Provide the (x, y) coordinate of the cell's center where the given text is located.  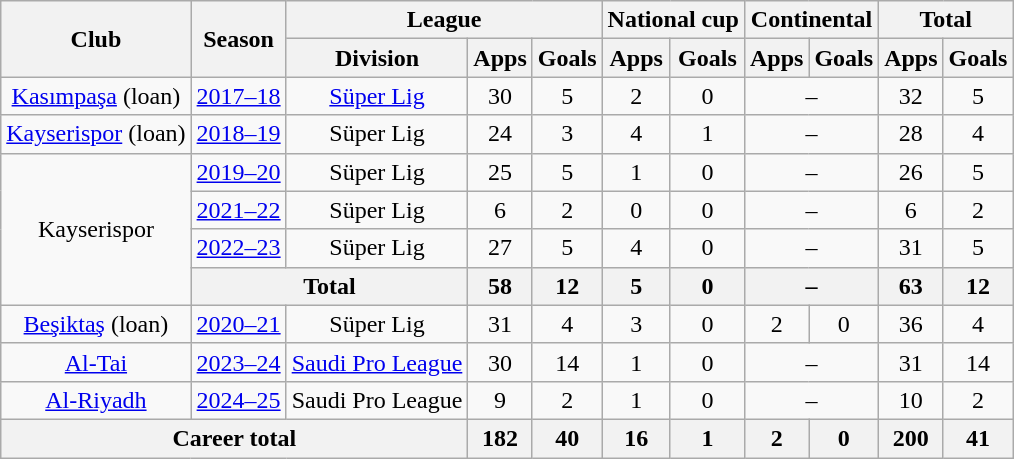
40 (567, 438)
Al-Tai (96, 362)
2019–20 (238, 172)
28 (911, 134)
National cup (673, 20)
Career total (234, 438)
27 (500, 248)
Kayserispor (loan) (96, 134)
41 (978, 438)
2024–25 (238, 400)
Kasımpaşa (loan) (96, 96)
26 (911, 172)
9 (500, 400)
Al-Riyadh (96, 400)
2022–23 (238, 248)
10 (911, 400)
24 (500, 134)
Division (377, 58)
25 (500, 172)
182 (500, 438)
36 (911, 324)
2017–18 (238, 96)
2020–21 (238, 324)
Season (238, 39)
Kayserispor (96, 229)
2018–19 (238, 134)
58 (500, 286)
200 (911, 438)
2021–22 (238, 210)
Club (96, 39)
16 (636, 438)
32 (911, 96)
63 (911, 286)
2023–24 (238, 362)
League (444, 20)
Beşiktaş (loan) (96, 324)
Continental (811, 20)
